Return (x, y) of the center of cell containing provided text 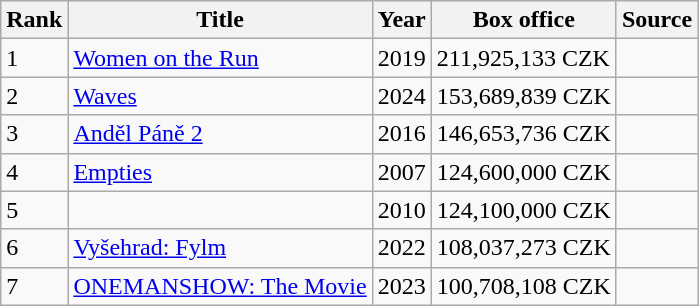
124,100,000 CZK (524, 210)
Title (220, 20)
Box office (524, 20)
6 (34, 248)
2022 (402, 248)
Waves (220, 96)
146,653,736 CZK (524, 134)
Vyšehrad: Fylm (220, 248)
2023 (402, 286)
Rank (34, 20)
4 (34, 172)
153,689,839 CZK (524, 96)
2010 (402, 210)
7 (34, 286)
3 (34, 134)
5 (34, 210)
Women on the Run (220, 58)
2016 (402, 134)
124,600,000 CZK (524, 172)
ONEMANSHOW: The Movie (220, 286)
Empties (220, 172)
211,925,133 CZK (524, 58)
Source (656, 20)
2024 (402, 96)
2007 (402, 172)
1 (34, 58)
Anděl Páně 2 (220, 134)
100,708,108 CZK (524, 286)
2 (34, 96)
2019 (402, 58)
108,037,273 CZK (524, 248)
Year (402, 20)
